Return [x, y] of the center of cell containing provided text 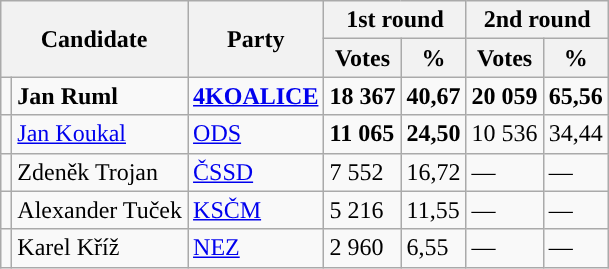
16,72 [434, 172]
34,44 [576, 134]
40,67 [434, 96]
NEZ [256, 248]
11,55 [434, 210]
24,50 [434, 134]
KSČM [256, 210]
Jan Koukal [100, 134]
2nd round [537, 20]
20 059 [504, 96]
Party [256, 39]
ČSSD [256, 172]
Candidate [94, 39]
18 367 [362, 96]
Karel Kříž [100, 248]
11 065 [362, 134]
1st round [395, 20]
Alexander Tuček [100, 210]
Jan Ruml [100, 96]
7 552 [362, 172]
4KOALICE [256, 96]
5 216 [362, 210]
2 960 [362, 248]
65,56 [576, 96]
10 536 [504, 134]
6,55 [434, 248]
ODS [256, 134]
Zdeněk Trojan [100, 172]
